Locate the cell with the specified text and output its [x, y] center coordinate. 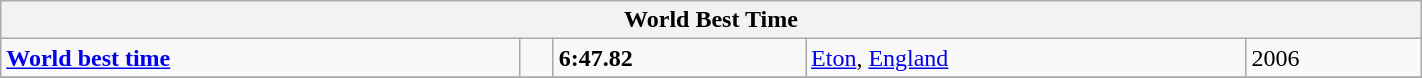
World Best Time [711, 20]
World best time [261, 58]
6:47.82 [679, 58]
Eton, England [1026, 58]
2006 [1334, 58]
